Search for the cell housing the specified text and yield its (x, y) center coordinate. 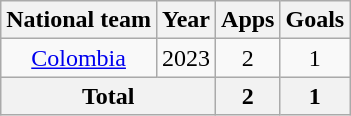
Colombia (79, 58)
Total (108, 96)
2023 (186, 58)
National team (79, 20)
Goals (315, 20)
Apps (248, 20)
Year (186, 20)
